Identify which cell holds the provided text, then report its [x, y] central coordinate. 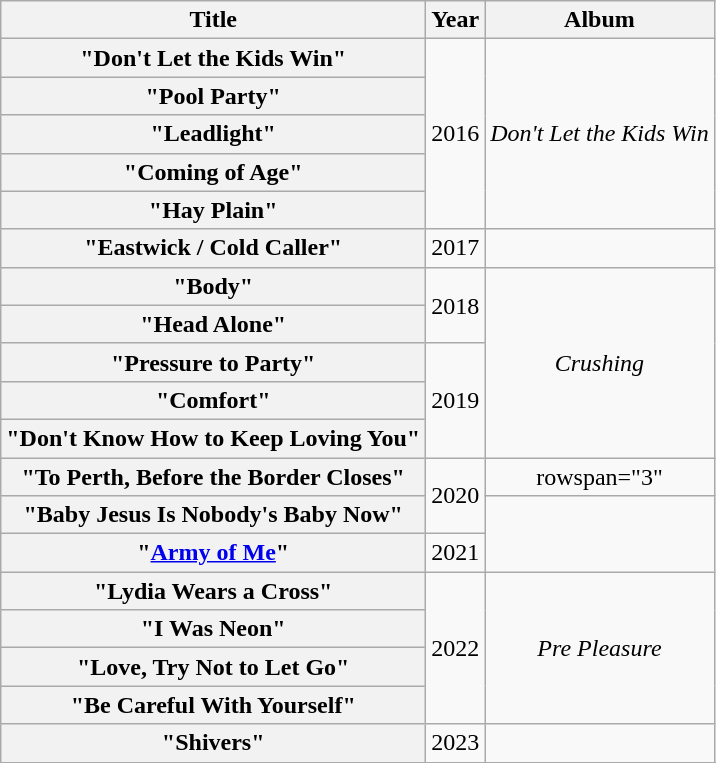
"Baby Jesus Is Nobody's Baby Now" [214, 515]
2023 [456, 743]
rowspan="3" [600, 477]
"Head Alone" [214, 324]
"Comfort" [214, 400]
Pre Pleasure [600, 648]
"I Was Neon" [214, 629]
"Shivers" [214, 743]
"Lydia Wears a Cross" [214, 591]
Crushing [600, 362]
"Don't Know How to Keep Loving You" [214, 438]
"Pool Party" [214, 96]
"Coming of Age" [214, 172]
"Pressure to Party" [214, 362]
"Hay Plain" [214, 210]
"Army of Me" [214, 553]
"Be Careful With Yourself" [214, 705]
"Love, Try Not to Let Go" [214, 667]
2016 [456, 134]
2020 [456, 496]
Year [456, 20]
"Don't Let the Kids Win" [214, 58]
"Leadlight" [214, 134]
"To Perth, Before the Border Closes" [214, 477]
2018 [456, 305]
2021 [456, 553]
2017 [456, 248]
2022 [456, 648]
Title [214, 20]
2019 [456, 400]
Don't Let the Kids Win [600, 134]
Album [600, 20]
"Body" [214, 286]
"Eastwick / Cold Caller" [214, 248]
